Return the (X, Y) coordinate for the center point of the cell that contains the specified text.  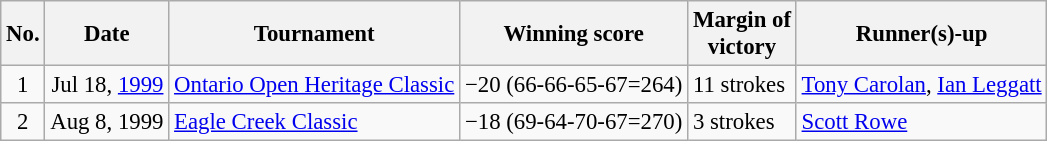
Ontario Open Heritage Classic (314, 85)
1 (23, 85)
3 strokes (742, 122)
Scott Rowe (922, 122)
Runner(s)-up (922, 34)
2 (23, 122)
Margin ofvictory (742, 34)
Date (107, 34)
−18 (69-64-70-67=270) (574, 122)
11 strokes (742, 85)
Tony Carolan, Ian Leggatt (922, 85)
Aug 8, 1999 (107, 122)
Tournament (314, 34)
−20 (66-66-65-67=264) (574, 85)
Jul 18, 1999 (107, 85)
Winning score (574, 34)
Eagle Creek Classic (314, 122)
No. (23, 34)
